Detect which cell encompasses the target text, then output its [X, Y] center coordinate. 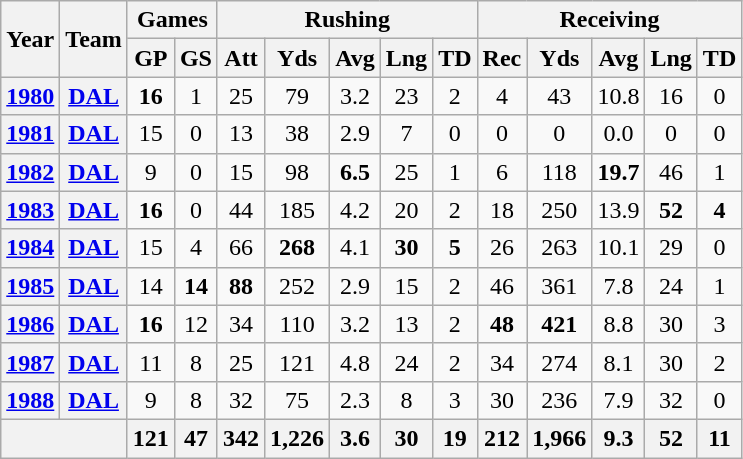
7 [406, 134]
43 [560, 96]
Rushing [347, 20]
10.1 [618, 248]
Team [94, 39]
110 [298, 324]
0.0 [618, 134]
1,226 [298, 438]
263 [560, 248]
3.6 [356, 438]
47 [196, 438]
1,966 [560, 438]
118 [560, 172]
7.8 [618, 286]
361 [560, 286]
GS [196, 58]
18 [502, 210]
29 [671, 248]
23 [406, 96]
6.5 [356, 172]
26 [502, 248]
GP [150, 58]
Games [172, 20]
13.9 [618, 210]
48 [502, 324]
6 [502, 172]
38 [298, 134]
1987 [30, 362]
4.2 [356, 210]
Att [240, 58]
8.8 [618, 324]
236 [560, 400]
268 [298, 248]
1988 [30, 400]
4.8 [356, 362]
212 [502, 438]
19.7 [618, 172]
Rec [502, 58]
1983 [30, 210]
Receiving [610, 20]
1981 [30, 134]
19 [455, 438]
1980 [30, 96]
5 [455, 248]
7.9 [618, 400]
79 [298, 96]
1984 [30, 248]
Year [30, 39]
2.3 [356, 400]
4.1 [356, 248]
20 [406, 210]
98 [298, 172]
10.8 [618, 96]
44 [240, 210]
75 [298, 400]
342 [240, 438]
1982 [30, 172]
1985 [30, 286]
8.1 [618, 362]
252 [298, 286]
274 [560, 362]
9.3 [618, 438]
66 [240, 248]
421 [560, 324]
1986 [30, 324]
185 [298, 210]
250 [560, 210]
12 [196, 324]
88 [240, 286]
